Return (X, Y) of the center of cell containing provided text 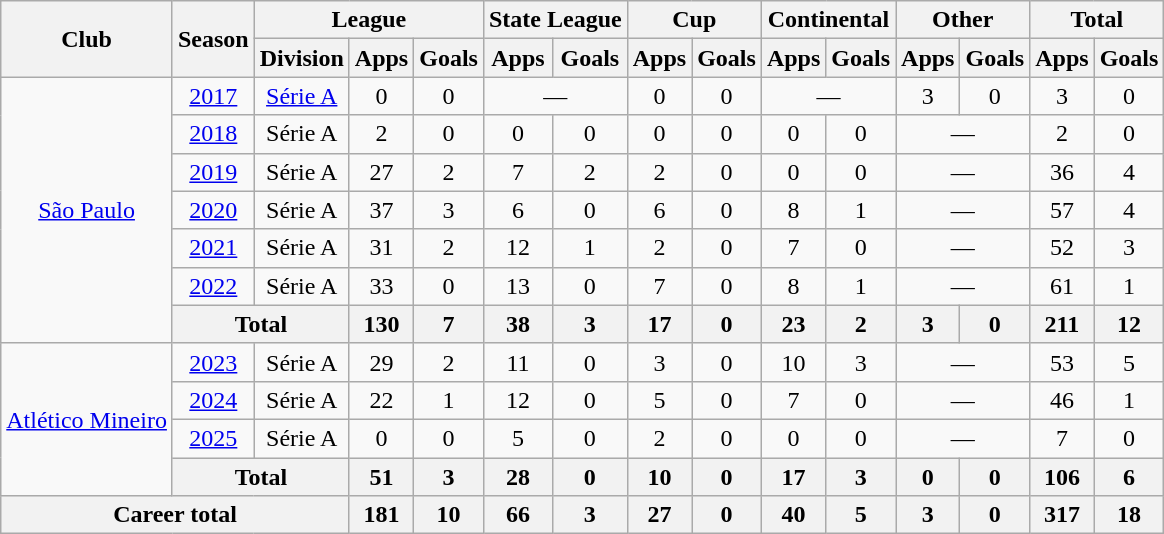
2018 (213, 134)
São Paulo (87, 210)
46 (1062, 400)
57 (1062, 210)
22 (381, 400)
State League (555, 20)
317 (1062, 515)
11 (518, 362)
Career total (176, 515)
Continental (828, 20)
52 (1062, 248)
181 (381, 515)
51 (381, 477)
13 (518, 286)
23 (793, 324)
28 (518, 477)
2021 (213, 248)
36 (1062, 172)
66 (518, 515)
Atlético Mineiro (87, 419)
Division (302, 58)
29 (381, 362)
Season (213, 39)
Other (963, 20)
38 (518, 324)
40 (793, 515)
37 (381, 210)
211 (1062, 324)
18 (1129, 515)
Club (87, 39)
Cup (694, 20)
2020 (213, 210)
League (368, 20)
61 (1062, 286)
33 (381, 286)
2017 (213, 96)
106 (1062, 477)
2025 (213, 438)
2022 (213, 286)
2019 (213, 172)
2024 (213, 400)
2023 (213, 362)
31 (381, 248)
53 (1062, 362)
130 (381, 324)
